Determine the (x, y) coordinate at the center of the cell enclosing the given text.  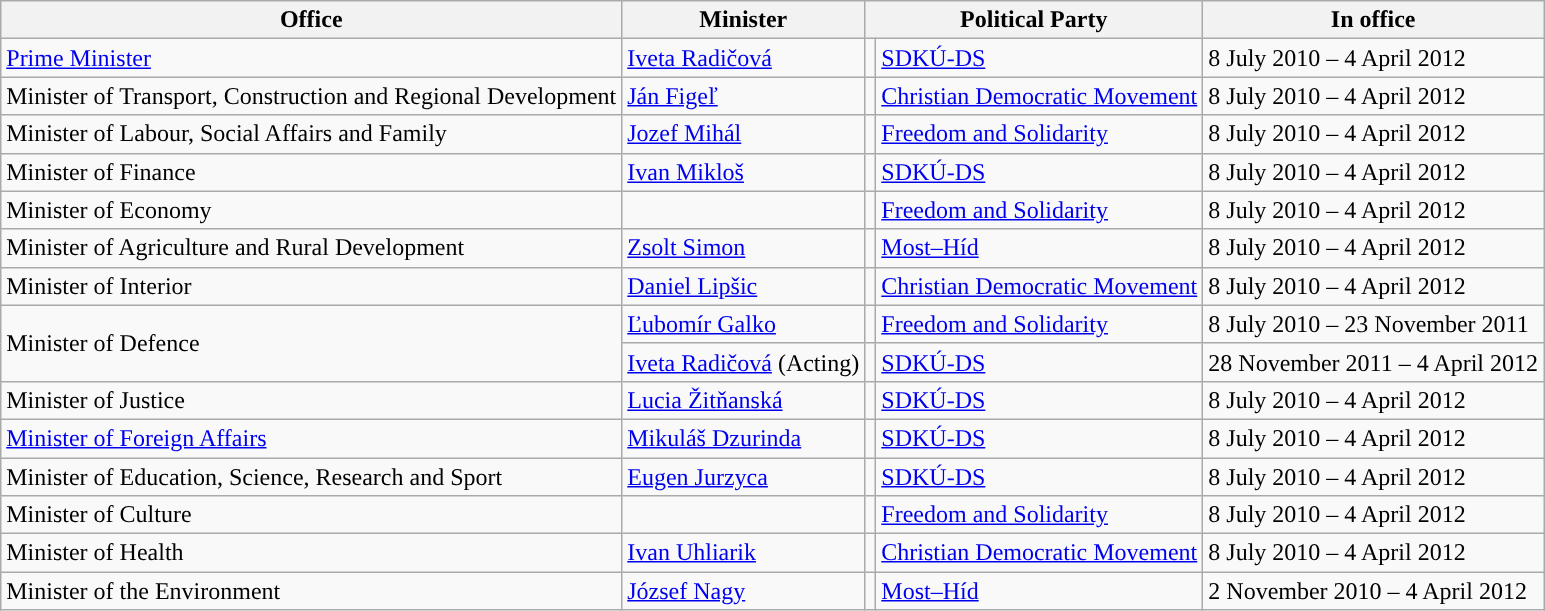
Daniel Lipšic (744, 286)
Minister of Defence (312, 343)
Minister of Economy (312, 210)
2 November 2010 – 4 April 2012 (1374, 591)
Political Party (1034, 20)
Office (312, 20)
Minister of Education, Science, Research and Sport (312, 477)
Minister of Interior (312, 286)
Mikuláš Dzurinda (744, 438)
Eugen Jurzyca (744, 477)
In office (1374, 20)
Ľubomír Galko (744, 324)
Minister of the Environment (312, 591)
Minister of Justice (312, 400)
Iveta Radičová (744, 58)
Ivan Uhliarik (744, 553)
Minister of Culture (312, 515)
Zsolt Simon (744, 248)
Prime Minister (312, 58)
Lucia Žitňanská (744, 400)
Minister of Health (312, 553)
Minister of Labour, Social Affairs and Family (312, 134)
Iveta Radičová (Acting) (744, 362)
Minister of Foreign Affairs (312, 438)
Ivan Mikloš (744, 172)
Ján Figeľ (744, 96)
Jozef Mihál (744, 134)
Minister (744, 20)
József Nagy (744, 591)
Minister of Finance (312, 172)
28 November 2011 – 4 April 2012 (1374, 362)
Minister of Transport, Construction and Regional Development (312, 96)
Minister of Agriculture and Rural Development (312, 248)
8 July 2010 – 23 November 2011 (1374, 324)
